Search for the cell housing the specified text and yield its [x, y] center coordinate. 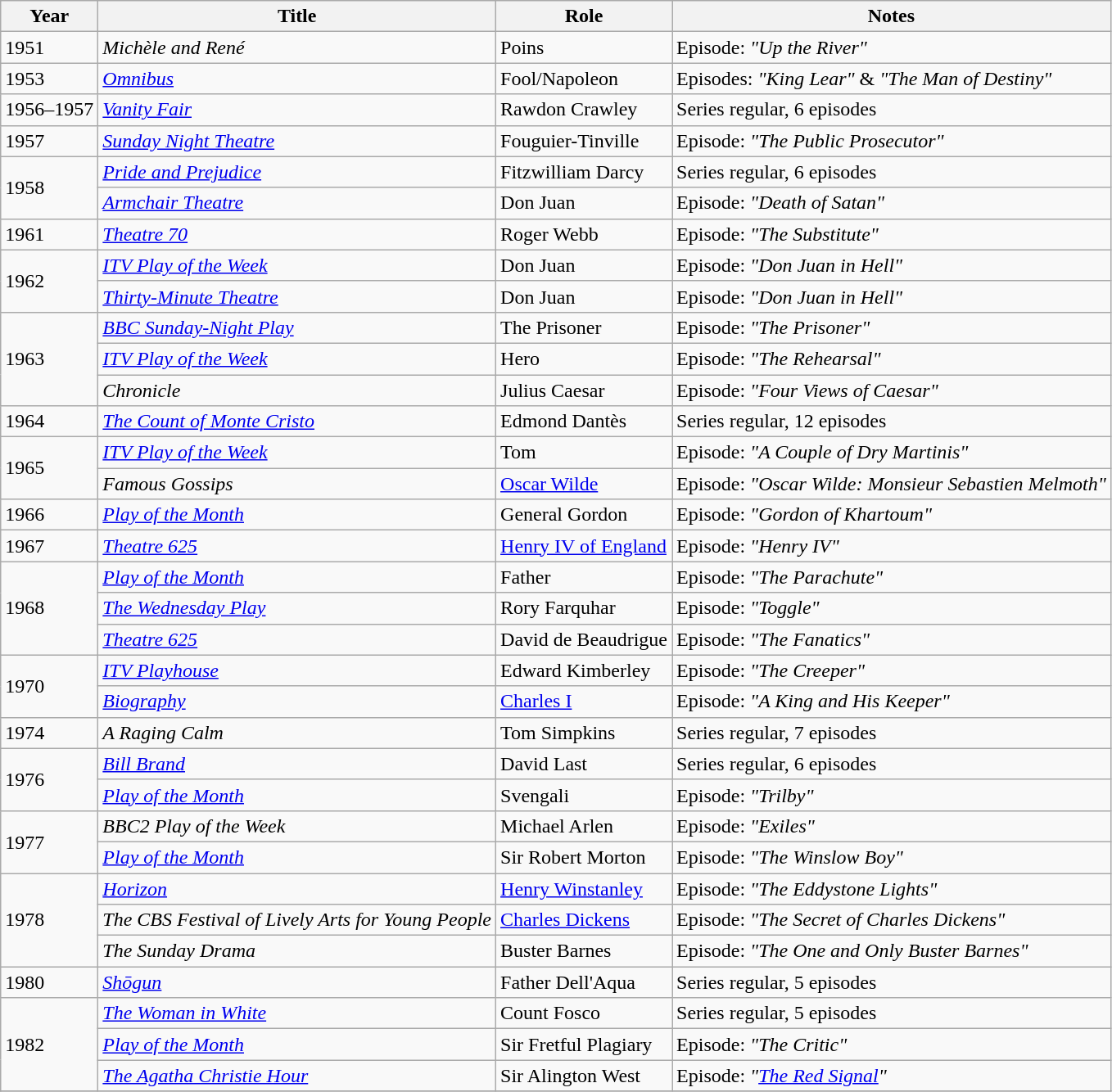
Role [585, 16]
1956–1957 [49, 110]
The Woman in White [297, 1013]
Theatre 70 [297, 234]
1961 [49, 234]
Omnibus [297, 79]
The Sunday Drama [297, 951]
Episode: "The Creeper" [892, 670]
Episode: "The Fanatics" [892, 639]
Episode: "The Winslow Boy" [892, 857]
1980 [49, 982]
Rory Farquhar [585, 608]
1962 [49, 281]
Episode: "The Rehearsal" [892, 359]
Roger Webb [585, 234]
Series regular, 12 episodes [892, 422]
General Gordon [585, 515]
Year [49, 16]
1966 [49, 515]
Father [585, 577]
1982 [49, 1045]
Thirty-Minute Theatre [297, 296]
1968 [49, 608]
A Raging Calm [297, 733]
The Wednesday Play [297, 608]
Rawdon Crawley [585, 110]
Buster Barnes [585, 951]
Edmond Dantès [585, 422]
Sir Fretful Plagiary [585, 1045]
Episode: "A King and His Keeper" [892, 702]
1965 [49, 468]
Julius Caesar [585, 390]
Episode: "The Prisoner" [892, 327]
Hero [585, 359]
Episode: "Toggle" [892, 608]
Episodes: "King Lear" & "The Man of Destiny" [892, 79]
1951 [49, 47]
BBC Sunday-Night Play [297, 327]
Episode: "The Eddystone Lights" [892, 888]
Famous Gossips [297, 484]
Episode: "The Critic" [892, 1045]
Biography [297, 702]
Episode: "Up the River" [892, 47]
Episode: "The Substitute" [892, 234]
David de Beaudrigue [585, 639]
Vanity Fair [297, 110]
1963 [49, 359]
Bill Brand [297, 764]
Chronicle [297, 390]
The Agatha Christie Hour [297, 1076]
Michèle and René [297, 47]
The CBS Festival of Lively Arts for Young People [297, 920]
The Count of Monte Cristo [297, 422]
Episode: "Trilby" [892, 795]
Fitzwilliam Darcy [585, 172]
1958 [49, 187]
Episode: "The Parachute" [892, 577]
1977 [49, 842]
Episode: "Henry IV" [892, 546]
1953 [49, 79]
Charles I [585, 702]
Armchair Theatre [297, 203]
Count Fosco [585, 1013]
BBC2 Play of the Week [297, 826]
ITV Playhouse [297, 670]
The Prisoner [585, 327]
Episode: "The One and Only Buster Barnes" [892, 951]
Svengali [585, 795]
Notes [892, 16]
Pride and Prejudice [297, 172]
Episode: "Four Views of Caesar" [892, 390]
1976 [49, 779]
Episode: "Oscar Wilde: Monsieur Sebastien Melmoth" [892, 484]
Michael Arlen [585, 826]
Henry IV of England [585, 546]
Episode: "The Secret of Charles Dickens" [892, 920]
Episode: "Death of Satan" [892, 203]
Tom Simpkins [585, 733]
Shōgun [297, 982]
Oscar Wilde [585, 484]
Fool/Napoleon [585, 79]
1964 [49, 422]
David Last [585, 764]
Episode: "Exiles" [892, 826]
1978 [49, 919]
Title [297, 16]
Sir Robert Morton [585, 857]
Episode: "A Couple of Dry Martinis" [892, 453]
1967 [49, 546]
1970 [49, 686]
Edward Kimberley [585, 670]
Father Dell'Aqua [585, 982]
Poins [585, 47]
Episode: "The Public Prosecutor" [892, 141]
Charles Dickens [585, 920]
1957 [49, 141]
Sir Alington West [585, 1076]
Fouguier-Tinville [585, 141]
Sunday Night Theatre [297, 141]
Episode: "Gordon of Khartoum" [892, 515]
1974 [49, 733]
Series regular, 7 episodes [892, 733]
Horizon [297, 888]
Henry Winstanley [585, 888]
Tom [585, 453]
Episode: "The Red Signal" [892, 1076]
